Identify which cell holds the provided text, then report its (X, Y) central coordinate. 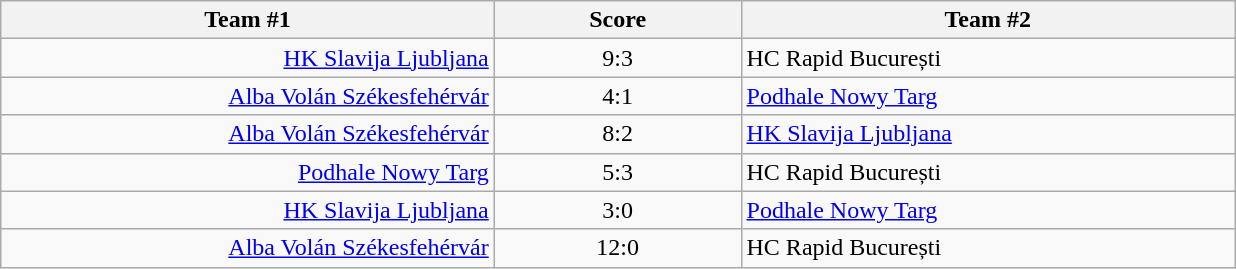
Team #1 (248, 20)
5:3 (618, 172)
8:2 (618, 134)
4:1 (618, 96)
Team #2 (988, 20)
Score (618, 20)
3:0 (618, 210)
9:3 (618, 58)
12:0 (618, 248)
